Detect which cell encompasses the target text, then output its (X, Y) center coordinate. 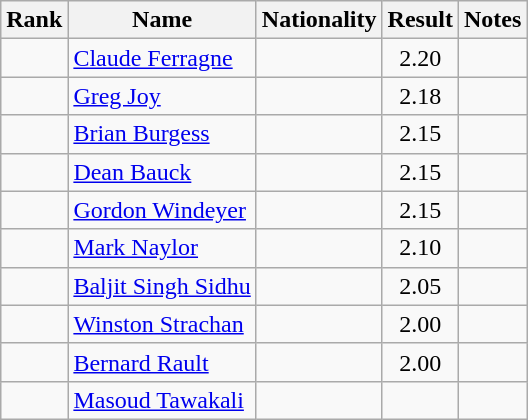
2.10 (420, 248)
Bernard Rault (162, 362)
Winston Strachan (162, 324)
Nationality (319, 20)
2.18 (420, 96)
Rank (34, 20)
Notes (492, 20)
Brian Burgess (162, 134)
Mark Naylor (162, 248)
Claude Ferragne (162, 58)
Dean Bauck (162, 172)
Greg Joy (162, 96)
2.05 (420, 286)
Masoud Tawakali (162, 400)
Name (162, 20)
Result (420, 20)
Baljit Singh Sidhu (162, 286)
2.20 (420, 58)
Gordon Windeyer (162, 210)
